Determine the [x, y] coordinate at the center of the cell enclosing the given text.  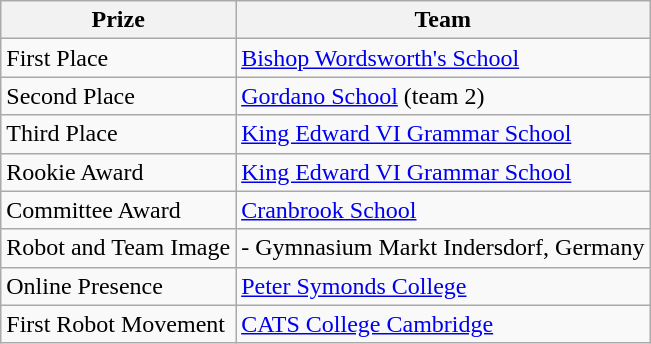
Team [443, 20]
Third Place [118, 134]
Robot and Team Image [118, 248]
Second Place [118, 96]
First Place [118, 58]
First Robot Movement [118, 324]
Online Presence [118, 286]
- Gymnasium Markt Indersdorf, Germany [443, 248]
CATS College Cambridge [443, 324]
Prize [118, 20]
Peter Symonds College [443, 286]
Committee Award [118, 210]
Gordano School (team 2) [443, 96]
Cranbrook School [443, 210]
Bishop Wordsworth's School [443, 58]
Rookie Award [118, 172]
